Pinpoint the cell where the given text exists, returning its [x, y] midpoint coordinate. 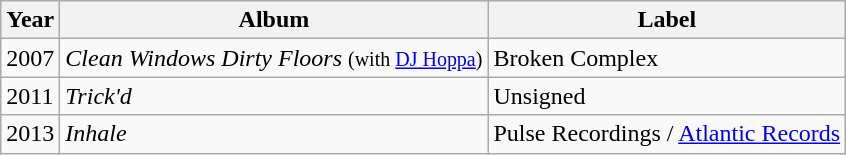
Unsigned [667, 96]
2011 [30, 96]
Trick'd [274, 96]
2007 [30, 58]
Pulse Recordings / Atlantic Records [667, 134]
Inhale [274, 134]
Clean Windows Dirty Floors (with DJ Hoppa) [274, 58]
Broken Complex [667, 58]
Album [274, 20]
Year [30, 20]
2013 [30, 134]
Label [667, 20]
